Return the [x, y] coordinate for the center point of the cell that contains the specified text.  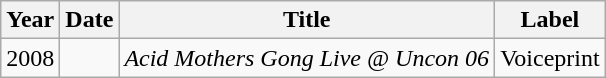
Year [30, 20]
Acid Mothers Gong Live @ Uncon 06 [307, 58]
Voiceprint [550, 58]
Title [307, 20]
Label [550, 20]
2008 [30, 58]
Date [90, 20]
